Search for the cell housing the specified text and yield its [X, Y] center coordinate. 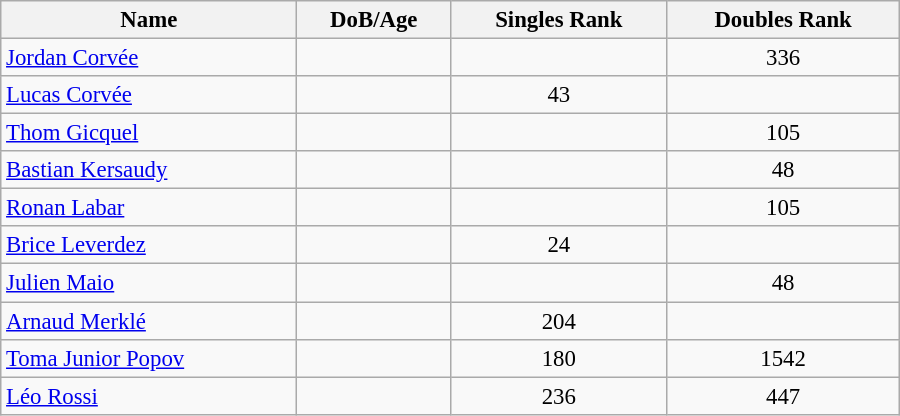
204 [559, 321]
Ronan Labar [149, 208]
180 [559, 358]
Lucas Corvée [149, 95]
Brice Leverdez [149, 245]
1542 [783, 358]
Julien Maio [149, 283]
Jordan Corvée [149, 58]
Doubles Rank [783, 20]
24 [559, 245]
336 [783, 58]
43 [559, 95]
Toma Junior Popov [149, 358]
Thom Gicquel [149, 133]
Arnaud Merklé [149, 321]
447 [783, 396]
236 [559, 396]
Léo Rossi [149, 396]
Name [149, 20]
Singles Rank [559, 20]
Bastian Kersaudy [149, 170]
DoB/Age [374, 20]
